Find where the given text appears and provide that cell's center as [X, Y] coordinate. 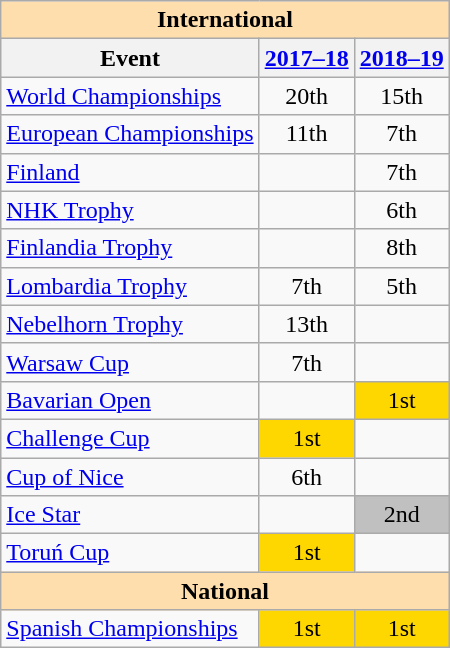
2nd [402, 515]
Ice Star [130, 515]
NHK Trophy [130, 210]
13th [306, 324]
Nebelhorn Trophy [130, 324]
Warsaw Cup [130, 362]
Event [130, 58]
Cup of Nice [130, 477]
20th [306, 96]
2017–18 [306, 58]
Challenge Cup [130, 438]
Spanish Championships [130, 629]
Lombardia Trophy [130, 286]
Finlandia Trophy [130, 248]
Bavarian Open [130, 400]
8th [402, 248]
11th [306, 134]
World Championships [130, 96]
2018–19 [402, 58]
Toruń Cup [130, 553]
European Championships [130, 134]
5th [402, 286]
National [225, 591]
Finland [130, 172]
International [225, 20]
15th [402, 96]
